Extract the (x, y) coordinate from the center of the cell holding the provided text.  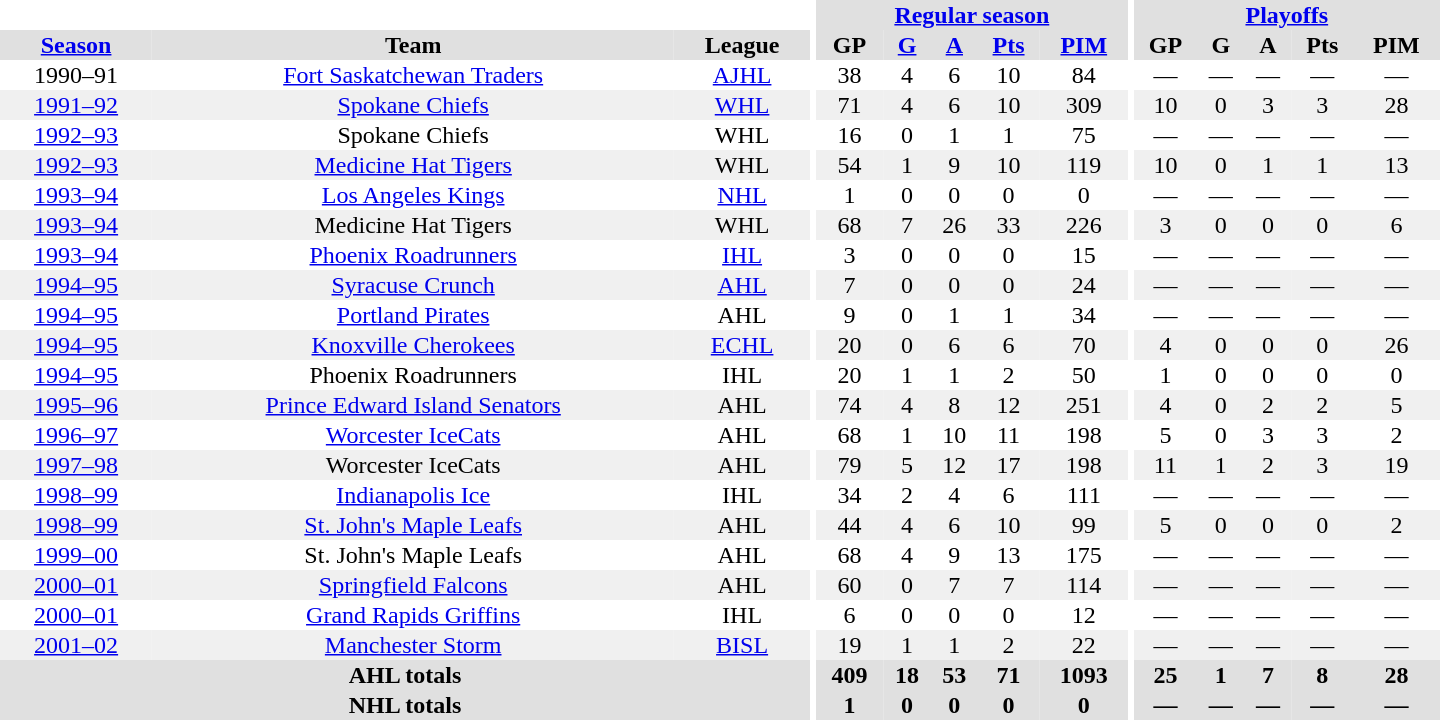
AHL totals (405, 675)
NHL totals (405, 705)
409 (849, 675)
24 (1084, 285)
1991–92 (76, 105)
1990–91 (76, 75)
44 (849, 525)
1995–96 (76, 405)
15 (1084, 255)
1093 (1084, 675)
75 (1084, 135)
114 (1084, 585)
22 (1084, 645)
AJHL (742, 75)
74 (849, 405)
NHL (742, 195)
1997–98 (76, 465)
25 (1166, 675)
Playoffs (1287, 15)
38 (849, 75)
Manchester Storm (413, 645)
17 (1008, 465)
50 (1084, 375)
54 (849, 165)
Regular season (972, 15)
53 (954, 675)
Syracuse Crunch (413, 285)
60 (849, 585)
33 (1008, 225)
League (742, 45)
111 (1084, 495)
18 (908, 675)
BISL (742, 645)
Portland Pirates (413, 315)
70 (1084, 345)
251 (1084, 405)
16 (849, 135)
99 (1084, 525)
119 (1084, 165)
79 (849, 465)
309 (1084, 105)
1996–97 (76, 435)
ECHL (742, 345)
84 (1084, 75)
Indianapolis Ice (413, 495)
Grand Rapids Griffins (413, 615)
2001–02 (76, 645)
226 (1084, 225)
175 (1084, 555)
Knoxville Cherokees (413, 345)
Team (413, 45)
Fort Saskatchewan Traders (413, 75)
Los Angeles Kings (413, 195)
Springfield Falcons (413, 585)
1999–00 (76, 555)
Prince Edward Island Senators (413, 405)
Season (76, 45)
